Search for the cell housing the specified text and yield its [x, y] center coordinate. 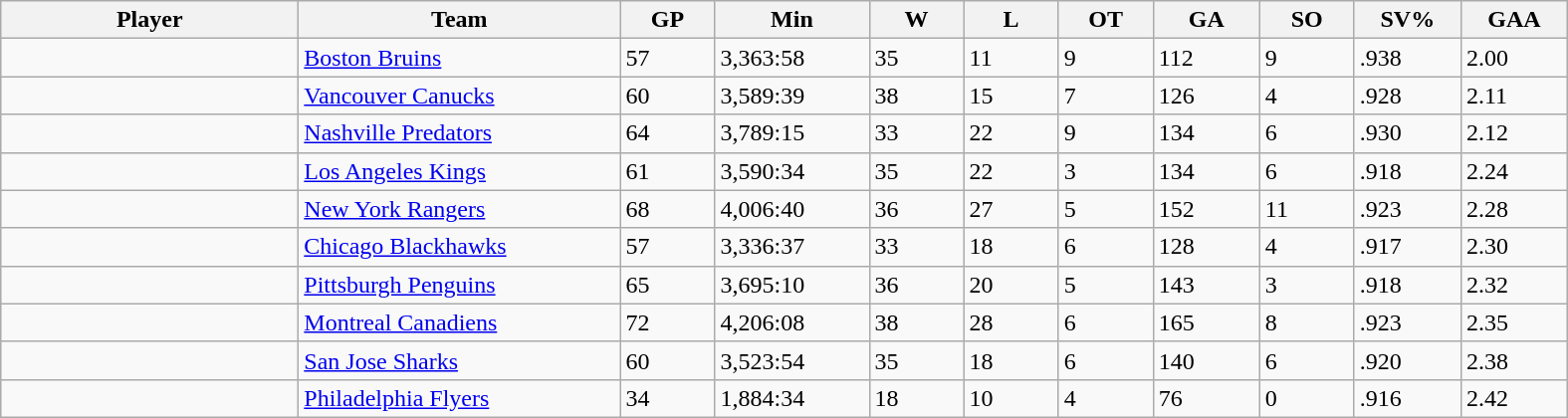
2.42 [1513, 398]
L [1011, 20]
OT [1105, 20]
2.12 [1513, 133]
3,589:39 [792, 96]
64 [667, 133]
SV% [1408, 20]
Vancouver Canucks [460, 96]
0 [1306, 398]
Philadelphia Flyers [460, 398]
2.32 [1513, 285]
Pittsburgh Penguins [460, 285]
165 [1207, 322]
Min [792, 20]
7 [1105, 96]
2.35 [1513, 322]
GAA [1513, 20]
68 [667, 209]
3,590:34 [792, 171]
Los Angeles Kings [460, 171]
.938 [1408, 58]
2.00 [1513, 58]
34 [667, 398]
W [916, 20]
3,523:54 [792, 360]
Team [460, 20]
4,006:40 [792, 209]
New York Rangers [460, 209]
3,363:58 [792, 58]
3,336:37 [792, 247]
GP [667, 20]
Boston Bruins [460, 58]
10 [1011, 398]
.920 [1408, 360]
76 [1207, 398]
3,695:10 [792, 285]
128 [1207, 247]
27 [1011, 209]
8 [1306, 322]
Nashville Predators [460, 133]
3,789:15 [792, 133]
28 [1011, 322]
Montreal Canadiens [460, 322]
GA [1207, 20]
126 [1207, 96]
SO [1306, 20]
Player [149, 20]
1,884:34 [792, 398]
2.24 [1513, 171]
.928 [1408, 96]
.917 [1408, 247]
2.28 [1513, 209]
2.38 [1513, 360]
143 [1207, 285]
112 [1207, 58]
2.11 [1513, 96]
61 [667, 171]
Chicago Blackhawks [460, 247]
.930 [1408, 133]
San Jose Sharks [460, 360]
4,206:08 [792, 322]
152 [1207, 209]
2.30 [1513, 247]
20 [1011, 285]
15 [1011, 96]
72 [667, 322]
.916 [1408, 398]
140 [1207, 360]
65 [667, 285]
